Capture the cell that displays the provided text and extract its [X, Y] central coordinate. 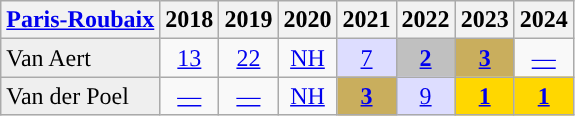
2021 [366, 20]
Van Aert [80, 58]
2020 [308, 20]
7 [366, 58]
Paris-Roubaix [80, 20]
2019 [248, 20]
Van der Poel [80, 96]
2023 [484, 20]
2024 [544, 20]
2022 [426, 20]
22 [248, 58]
2 [426, 58]
9 [426, 96]
13 [190, 58]
2018 [190, 20]
